Determine the [x, y] coordinate at the center of the cell enclosing the given text.  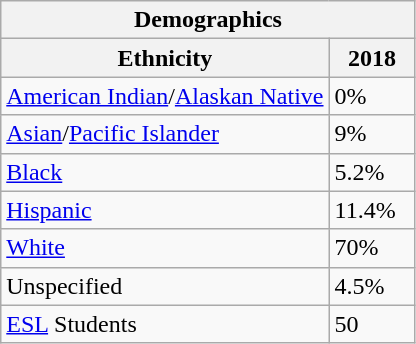
4.5% [372, 286]
0% [372, 96]
5.2% [372, 172]
Asian/Pacific Islander [165, 134]
Unspecified [165, 286]
ESL Students [165, 324]
Ethnicity [165, 58]
Black [165, 172]
70% [372, 248]
9% [372, 134]
Hispanic [165, 210]
11.4% [372, 210]
White [165, 248]
50 [372, 324]
American Indian/Alaskan Native [165, 96]
Demographics [208, 20]
2018 [372, 58]
